Pinpoint the cell where the given text exists, returning its (x, y) midpoint coordinate. 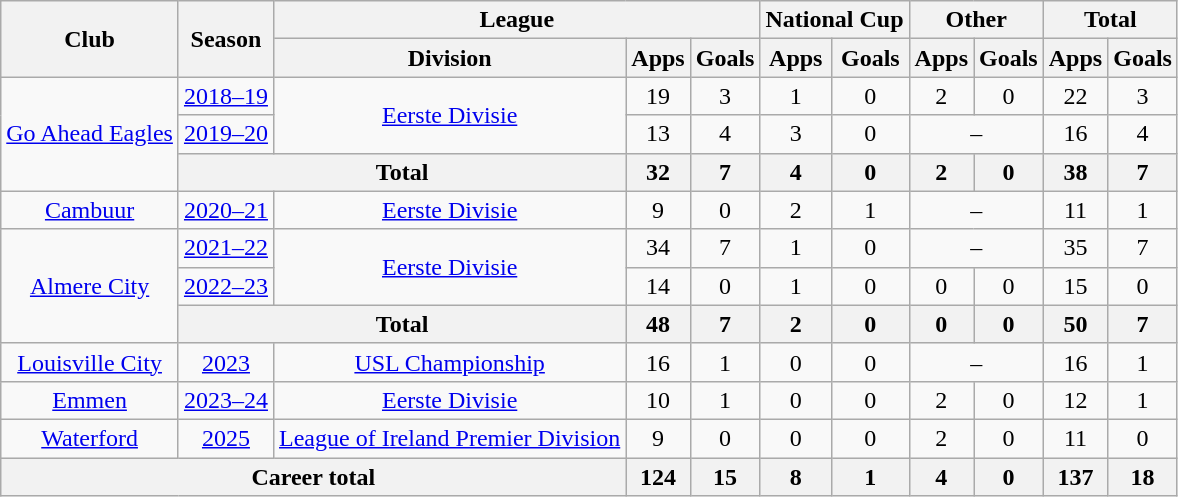
USL Championship (449, 362)
2022–23 (226, 286)
124 (658, 477)
Other (976, 20)
12 (1075, 400)
Emmen (90, 400)
2023–24 (226, 400)
Waterford (90, 438)
2019–20 (226, 134)
2018–19 (226, 96)
18 (1143, 477)
32 (658, 172)
2020–21 (226, 210)
Season (226, 39)
Career total (314, 477)
22 (1075, 96)
137 (1075, 477)
2021–22 (226, 248)
2023 (226, 362)
10 (658, 400)
Club (90, 39)
Almere City (90, 286)
35 (1075, 248)
League of Ireland Premier Division (449, 438)
14 (658, 286)
Go Ahead Eagles (90, 134)
Division (449, 58)
2025 (226, 438)
48 (658, 324)
League (516, 20)
34 (658, 248)
50 (1075, 324)
National Cup (834, 20)
Cambuur (90, 210)
13 (658, 134)
38 (1075, 172)
Louisville City (90, 362)
19 (658, 96)
8 (796, 477)
